Scan for the cell matching the given text and deliver its [X, Y] coordinate at center. 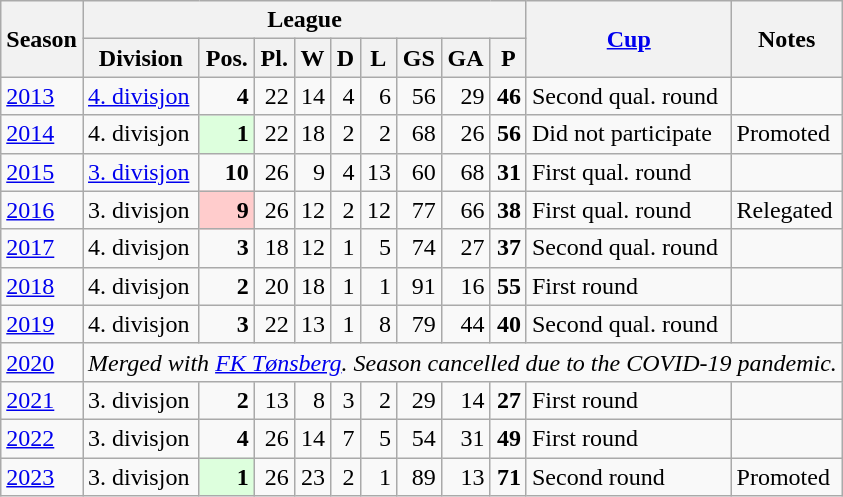
Second round [628, 477]
20 [274, 286]
2022 [42, 438]
GA [466, 58]
GS [418, 58]
Did not participate [628, 134]
54 [418, 438]
2021 [42, 400]
71 [508, 477]
74 [418, 248]
Pos. [226, 58]
89 [418, 477]
2015 [42, 172]
91 [418, 286]
Notes [786, 39]
L [378, 58]
77 [418, 210]
P [508, 58]
6 [378, 96]
44 [466, 324]
79 [418, 324]
60 [418, 172]
Relegated [786, 210]
2018 [42, 286]
2019 [42, 324]
W [312, 58]
38 [508, 210]
2017 [42, 248]
2016 [42, 210]
10 [226, 172]
46 [508, 96]
66 [466, 210]
55 [508, 286]
2014 [42, 134]
2023 [42, 477]
2020 [42, 362]
Pl. [274, 58]
D [346, 58]
2013 [42, 96]
Merged with FK Tønsberg. Season cancelled due to the COVID-19 pandemic. [462, 362]
Cup [628, 39]
League [304, 20]
40 [508, 324]
49 [508, 438]
37 [508, 248]
7 [346, 438]
Division [140, 58]
Season [42, 39]
23 [312, 477]
16 [466, 286]
